Identify which cell holds the provided text, then report its (X, Y) central coordinate. 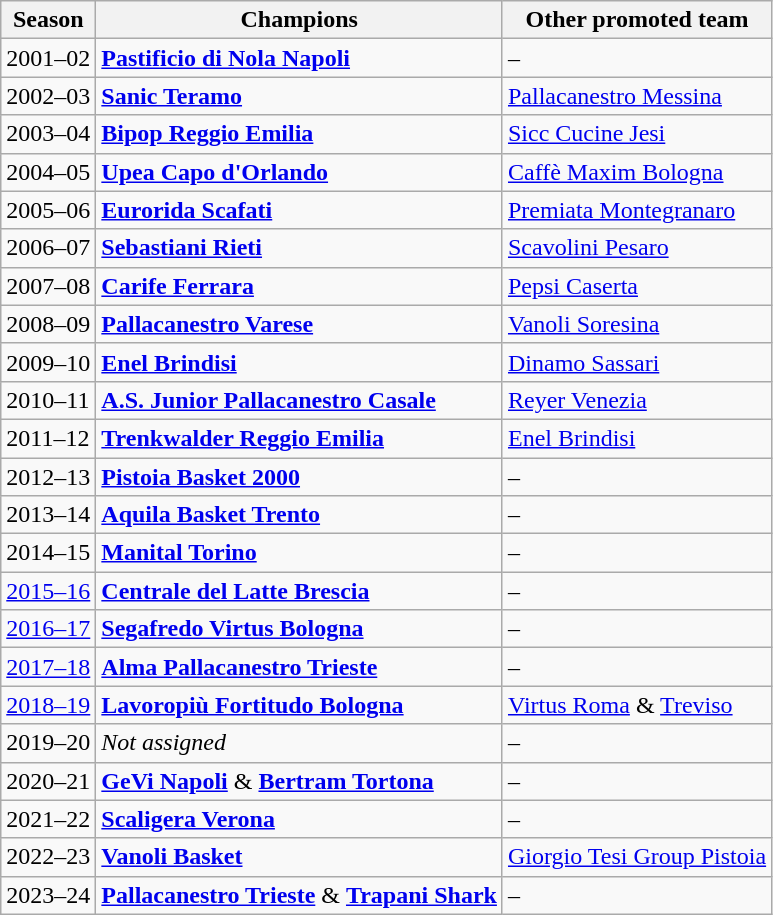
2003–04 (48, 134)
Vanoli Basket (300, 857)
Lavoropiù Fortitudo Bologna (300, 705)
2002–03 (48, 96)
2016–17 (48, 629)
Sanic Teramo (300, 96)
2020–21 (48, 781)
Alma Pallacanestro Trieste (300, 667)
GeVi Napoli & Bertram Tortona (300, 781)
Upea Capo d'Orlando (300, 172)
2009–10 (48, 362)
2019–20 (48, 743)
Trenkwalder Reggio Emilia (300, 438)
2017–18 (48, 667)
2005–06 (48, 210)
A.S. Junior Pallacanestro Casale (300, 400)
2023–24 (48, 895)
Giorgio Tesi Group Pistoia (636, 857)
Pallacanestro Trieste & Trapani Shark (300, 895)
Not assigned (300, 743)
Aquila Basket Trento (300, 515)
Virtus Roma & Treviso (636, 705)
Pallacanestro Varese (300, 324)
Premiata Montegranaro (636, 210)
2010–11 (48, 400)
Caffè Maxim Bologna (636, 172)
2013–14 (48, 515)
Eurorida Scafati (300, 210)
Pepsi Caserta (636, 286)
Other promoted team (636, 20)
Segafredo Virtus Bologna (300, 629)
Scaligera Verona (300, 819)
Carife Ferrara (300, 286)
Vanoli Soresina (636, 324)
Pistoia Basket 2000 (300, 477)
2008–09 (48, 324)
Reyer Venezia (636, 400)
2021–22 (48, 819)
Manital Torino (300, 553)
2012–13 (48, 477)
2018–19 (48, 705)
2015–16 (48, 591)
2011–12 (48, 438)
Centrale del Latte Brescia (300, 591)
2006–07 (48, 248)
2022–23 (48, 857)
2007–08 (48, 286)
Champions (300, 20)
Bipop Reggio Emilia (300, 134)
Pallacanestro Messina (636, 96)
2014–15 (48, 553)
Sebastiani Rieti (300, 248)
Scavolini Pesaro (636, 248)
Dinamo Sassari (636, 362)
Pastificio di Nola Napoli (300, 58)
2001–02 (48, 58)
Season (48, 20)
Sicc Cucine Jesi (636, 134)
2004–05 (48, 172)
